Determine the [x, y] coordinate at the center of the cell enclosing the given text.  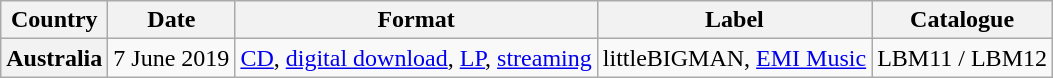
7 June 2019 [172, 58]
CD, digital download, LP, streaming [416, 58]
Catalogue [962, 20]
Format [416, 20]
Australia [54, 58]
Label [734, 20]
littleBIGMAN, EMI Music [734, 58]
LBM11 / LBM12 [962, 58]
Country [54, 20]
Date [172, 20]
